Pinpoint the cell where the given text exists, returning its [X, Y] midpoint coordinate. 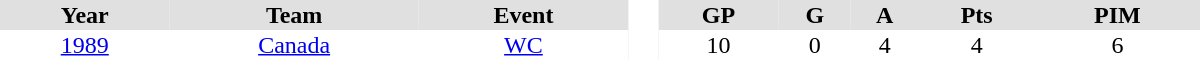
G [815, 15]
Year [85, 15]
Pts [976, 15]
6 [1118, 45]
Canada [294, 45]
PIM [1118, 15]
A [885, 15]
10 [718, 45]
1989 [85, 45]
GP [718, 15]
Event [524, 15]
Team [294, 15]
0 [815, 45]
WC [524, 45]
